Capture the cell that displays the provided text and extract its [X, Y] central coordinate. 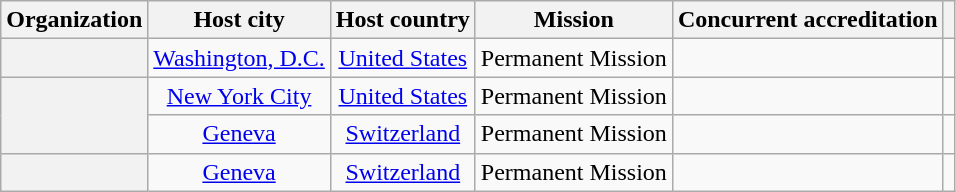
Organization [74, 20]
New York City [239, 96]
Washington, D.C. [239, 58]
Mission [574, 20]
Concurrent accreditation [808, 20]
Host city [239, 20]
Host country [402, 20]
